Find where the given text appears and provide that cell's center as [x, y] coordinate. 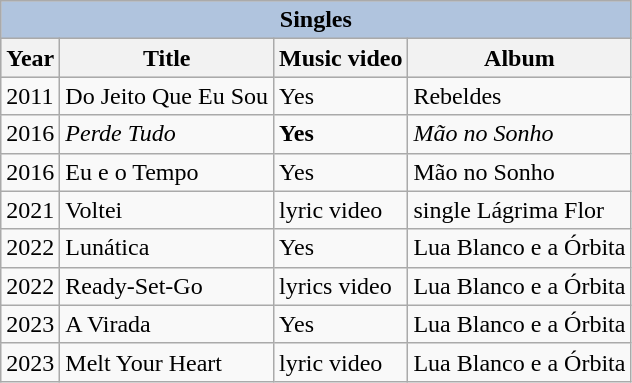
Album [520, 58]
Lunática [167, 248]
Rebeldes [520, 96]
Eu e o Tempo [167, 172]
Music video [341, 58]
lyrics video [341, 286]
A Virada [167, 324]
2011 [30, 96]
single Lágrima Flor [520, 210]
Melt Your Heart [167, 362]
Title [167, 58]
2021 [30, 210]
Perde Tudo [167, 134]
Do Jeito Que Eu Sou [167, 96]
Year [30, 58]
Ready-Set-Go [167, 286]
Voltei [167, 210]
Singles [316, 20]
